Search for the cell housing the specified text and yield its (x, y) center coordinate. 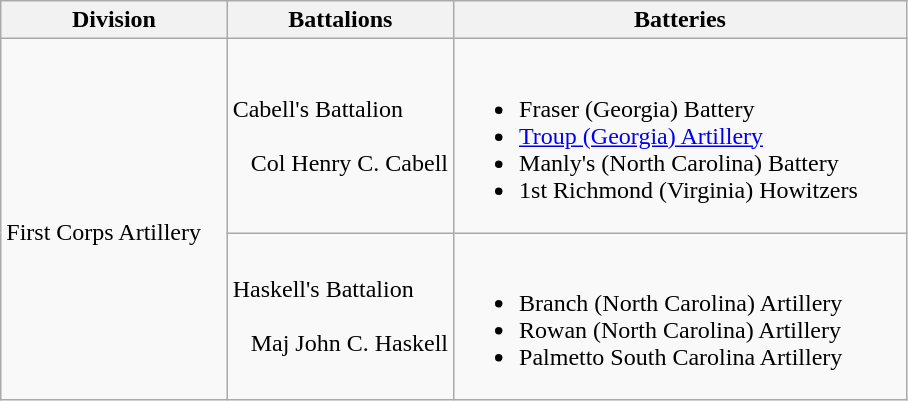
Fraser (Georgia) BatteryTroup (Georgia) ArtilleryManly's (North Carolina) Battery1st Richmond (Virginia) Howitzers (680, 136)
First Corps Artillery (114, 220)
Batteries (680, 20)
Battalions (340, 20)
Division (114, 20)
Cabell's Battalion Col Henry C. Cabell (340, 136)
Branch (North Carolina) ArtilleryRowan (North Carolina) ArtilleryPalmetto South Carolina Artillery (680, 316)
Haskell's Battalion Maj John C. Haskell (340, 316)
